Search for the cell housing the specified text and yield its [X, Y] center coordinate. 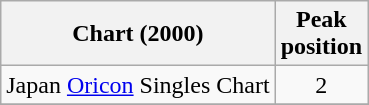
Japan Oricon Singles Chart [138, 85]
Chart (2000) [138, 34]
Peakposition [321, 34]
2 [321, 85]
